Pinpoint the cell where the given text exists, returning its [X, Y] midpoint coordinate. 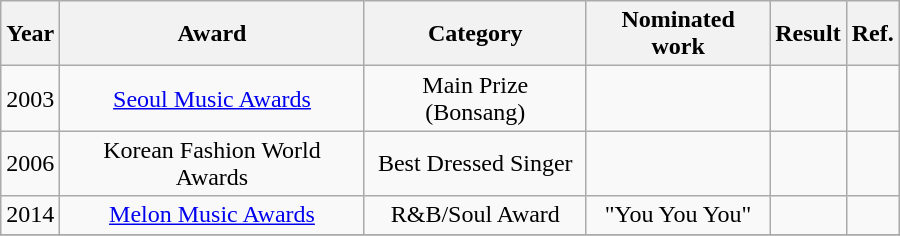
Result [808, 34]
Award [212, 34]
Ref. [872, 34]
Seoul Music Awards [212, 98]
Melon Music Awards [212, 215]
Year [30, 34]
Category [475, 34]
2006 [30, 164]
Korean Fashion World Awards [212, 164]
Main Prize (Bonsang) [475, 98]
2014 [30, 215]
2003 [30, 98]
R&B/Soul Award [475, 215]
"You You You" [678, 215]
Nominated work [678, 34]
Best Dressed Singer [475, 164]
